Search for the cell housing the specified text and yield its (X, Y) center coordinate. 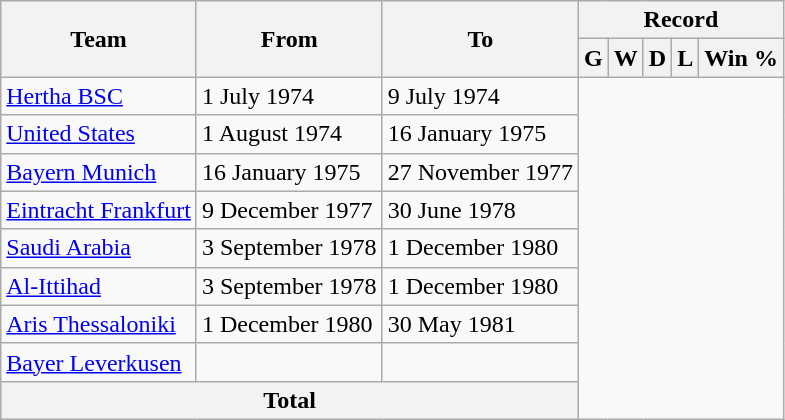
United States (99, 134)
Win % (742, 58)
Hertha BSC (99, 96)
Bayern Munich (99, 172)
Record (680, 20)
Al-Ittihad (99, 286)
Eintracht Frankfurt (99, 210)
G (593, 58)
1 August 1974 (289, 134)
27 November 1977 (480, 172)
D (657, 58)
30 June 1978 (480, 210)
1 July 1974 (289, 96)
Total (290, 400)
Team (99, 39)
Aris Thessaloniki (99, 324)
9 July 1974 (480, 96)
30 May 1981 (480, 324)
To (480, 39)
L (686, 58)
W (626, 58)
9 December 1977 (289, 210)
From (289, 39)
Bayer Leverkusen (99, 362)
Saudi Arabia (99, 248)
